Search for the cell housing the specified text and yield its [X, Y] center coordinate. 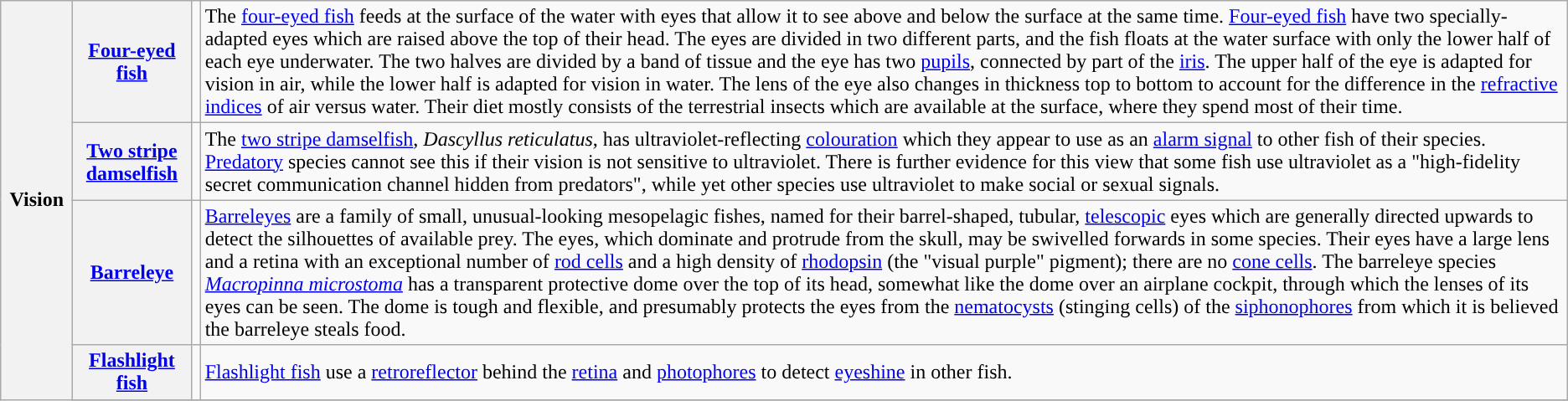
Vision [37, 200]
Flashlight fish use a retroreflector behind the retina and photophores to detect eyeshine in other fish. [884, 372]
Flashlight fish [132, 372]
Two stripe damselfish [132, 162]
Barreleye [132, 273]
Four-eyed fish [132, 62]
